Find where the given text appears and provide that cell's center as (X, Y) coordinate. 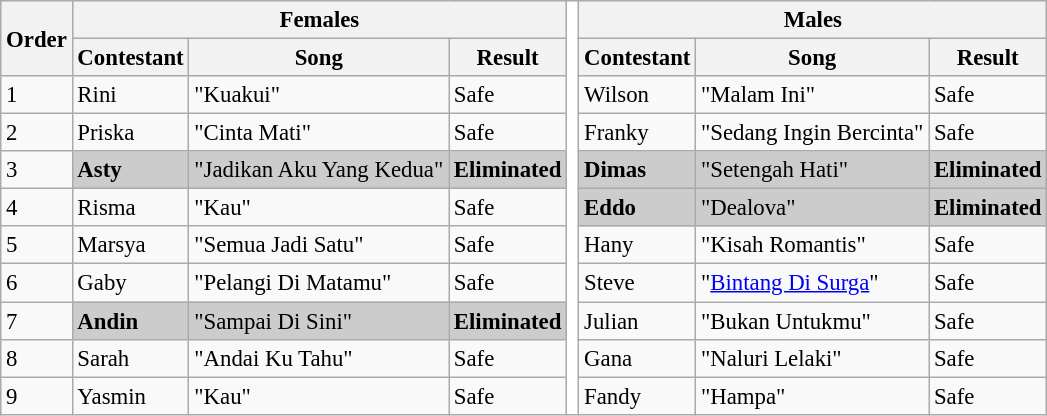
4 (36, 208)
"Kuakui" (319, 95)
Sarah (130, 358)
Gana (638, 358)
6 (36, 283)
Dimas (638, 170)
"Andai Ku Tahu" (319, 358)
2 (36, 133)
"Pelangi Di Matamu" (319, 283)
5 (36, 245)
Steve (638, 283)
"Kisah Romantis" (812, 245)
"Bukan Untukmu" (812, 321)
Yasmin (130, 396)
"Sedang Ingin Bercinta" (812, 133)
Fandy (638, 396)
"Malam Ini" (812, 95)
Priska (130, 133)
"Jadikan Aku Yang Kedua" (319, 170)
1 (36, 95)
Hany (638, 245)
"Bintang Di Surga" (812, 283)
Gaby (130, 283)
"Setengah Hati" (812, 170)
Rini (130, 95)
Julian (638, 321)
"Cinta Mati" (319, 133)
"Sampai Di Sini" (319, 321)
9 (36, 396)
"Hampa" (812, 396)
"Dealova" (812, 208)
8 (36, 358)
Females (320, 20)
Order (36, 38)
"Semua Jadi Satu" (319, 245)
Andin (130, 321)
Franky (638, 133)
Wilson (638, 95)
Marsya (130, 245)
Risma (130, 208)
"Naluri Lelaki" (812, 358)
Males (813, 20)
3 (36, 170)
Eddo (638, 208)
Asty (130, 170)
7 (36, 321)
